Find where the given text appears and provide that cell's center as (X, Y) coordinate. 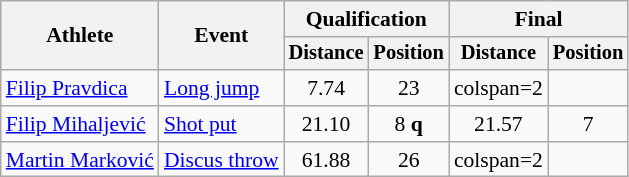
Long jump (222, 88)
colspan=2 (498, 88)
7 (588, 124)
21.57 (498, 124)
7.74 (326, 88)
23 (409, 88)
21.10 (326, 124)
Filip Pravdica (80, 88)
Athlete (80, 36)
Final (538, 19)
Filip Mihaljević (80, 124)
8 q (409, 124)
Qualification (366, 19)
Shot put (222, 124)
Event (222, 36)
